Return the (X, Y) coordinate for the center point of the cell that contains the specified text.  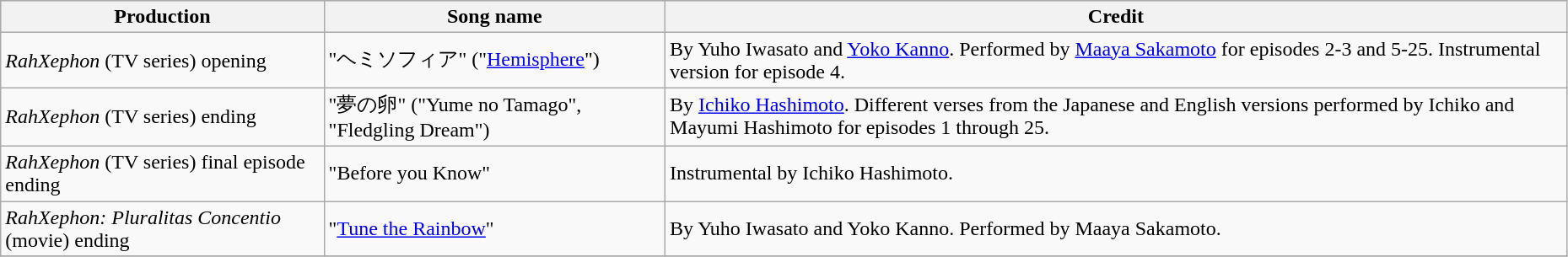
"Tune the Rainbow" (494, 228)
By Yuho Iwasato and Yoko Kanno. Performed by Maaya Sakamoto for episodes 2-3 and 5-25. Instrumental version for episode 4. (1117, 61)
By Ichiko Hashimoto. Different verses from the Japanese and English versions performed by Ichiko and Mayumi Hashimoto for episodes 1 through 25. (1117, 117)
RahXephon (TV series) final episode ending (162, 174)
RahXephon: Pluralitas Concentio (movie) ending (162, 228)
RahXephon (TV series) ending (162, 117)
Credit (1117, 17)
"夢の卵" ("Yume no Tamago", "Fledgling Dream") (494, 117)
"ヘミソフィア" ("Hemisphere") (494, 61)
By Yuho Iwasato and Yoko Kanno. Performed by Maaya Sakamoto. (1117, 228)
Instrumental by Ichiko Hashimoto. (1117, 174)
"Before you Know" (494, 174)
Production (162, 17)
RahXephon (TV series) opening (162, 61)
Song name (494, 17)
